Determine the (X, Y) coordinate at the center of the cell enclosing the given text.  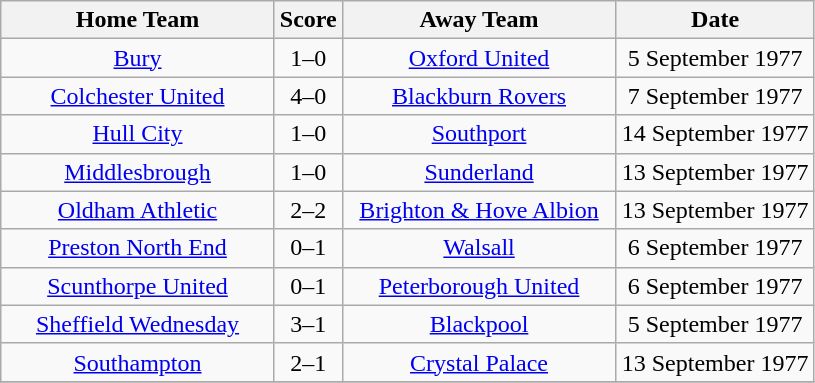
2–1 (308, 362)
Sheffield Wednesday (138, 324)
Score (308, 20)
Peterborough United (479, 286)
Blackpool (479, 324)
Sunderland (479, 172)
Colchester United (138, 96)
4–0 (308, 96)
Away Team (479, 20)
7 September 1977 (716, 96)
Oldham Athletic (138, 210)
2–2 (308, 210)
Middlesbrough (138, 172)
Scunthorpe United (138, 286)
Southport (479, 134)
Oxford United (479, 58)
Home Team (138, 20)
14 September 1977 (716, 134)
Preston North End (138, 248)
3–1 (308, 324)
Southampton (138, 362)
Hull City (138, 134)
Brighton & Hove Albion (479, 210)
Crystal Palace (479, 362)
Bury (138, 58)
Blackburn Rovers (479, 96)
Date (716, 20)
Walsall (479, 248)
